Scan for the cell matching the given text and deliver its [X, Y] coordinate at center. 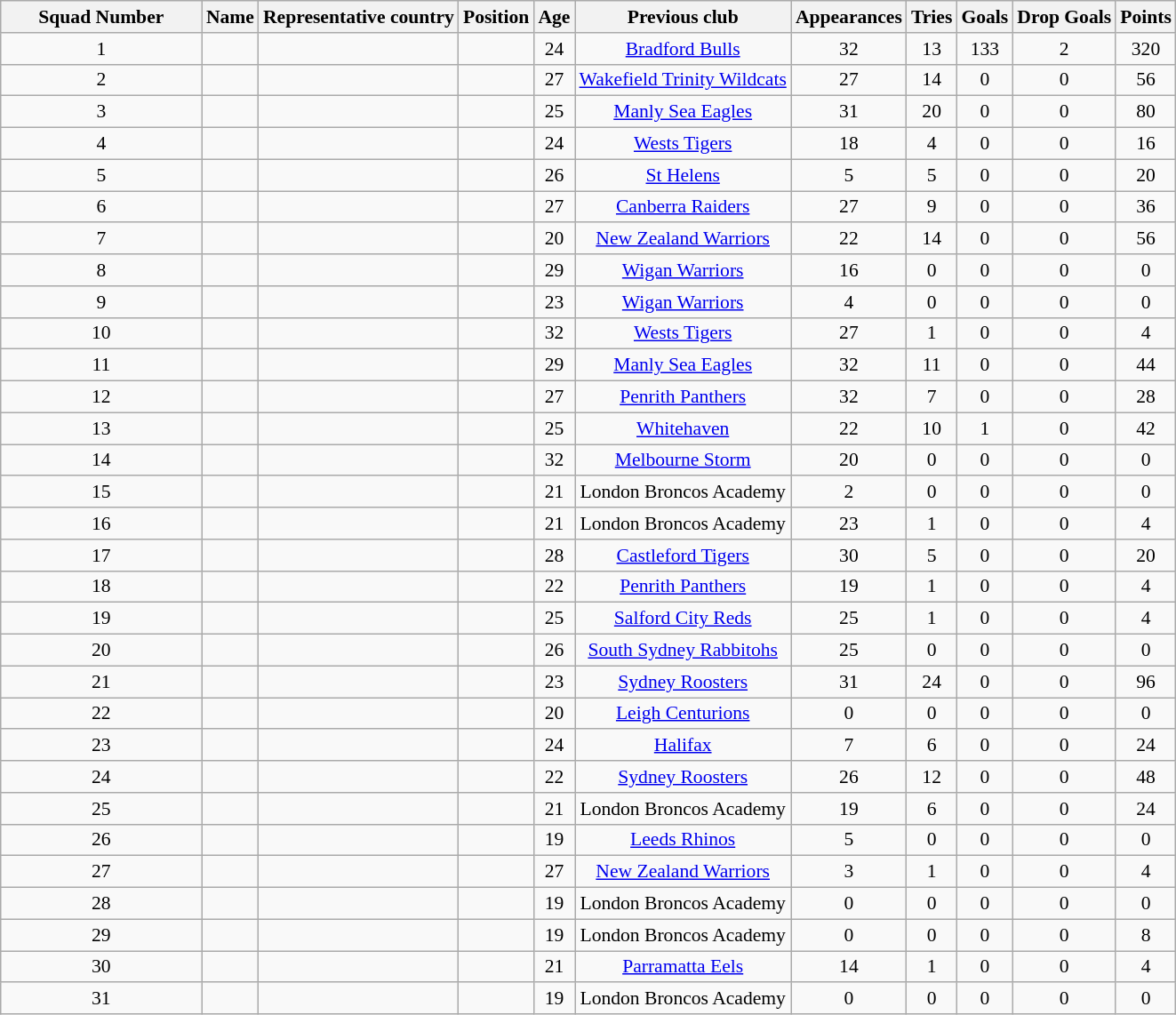
Canberra Raiders [683, 207]
Leigh Centurions [683, 714]
Melbourne Storm [683, 460]
Wakefield Trinity Wildcats [683, 80]
Appearances [849, 17]
15 [101, 492]
Castleford Tigers [683, 555]
Age [554, 17]
Position [496, 17]
42 [1146, 428]
Halifax [683, 746]
St Helens [683, 175]
Drop Goals [1064, 17]
48 [1146, 777]
320 [1146, 49]
Goals [985, 17]
133 [985, 49]
Previous club [683, 17]
Whitehaven [683, 428]
80 [1146, 112]
36 [1146, 207]
Representative country [359, 17]
South Sydney Rabbitohs [683, 651]
Name [230, 17]
Bradford Bulls [683, 49]
96 [1146, 682]
Tries [932, 17]
Squad Number [101, 17]
Salford City Reds [683, 619]
17 [101, 555]
44 [1146, 365]
Leeds Rhinos [683, 840]
Parramatta Eels [683, 967]
Points [1146, 17]
